Detect which cell encompasses the target text, then output its (X, Y) center coordinate. 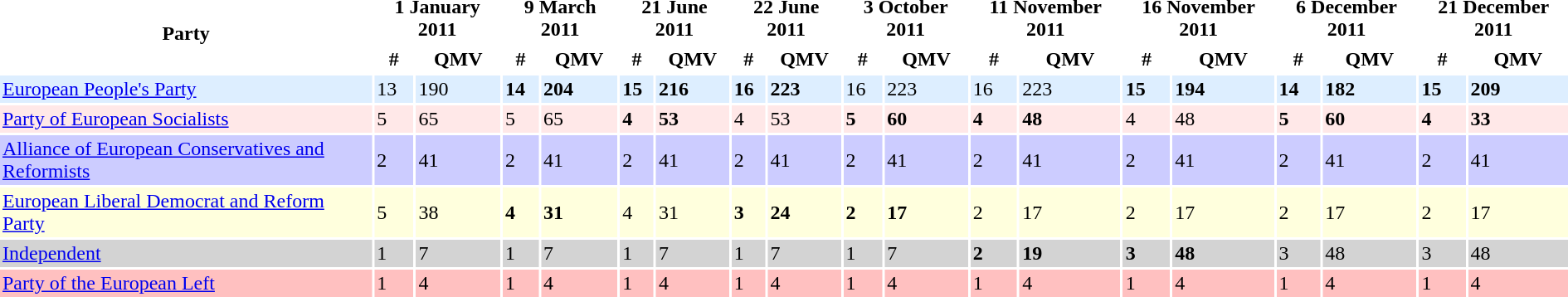
European Liberal Democrat and Reform Party (186, 212)
38 (458, 212)
33 (1518, 119)
Party of the European Left (186, 284)
19 (1070, 254)
Independent (186, 254)
Alliance of European Conservatives and Reformists (186, 160)
194 (1223, 90)
24 (805, 212)
European People's Party (186, 90)
Party of European Socialists (186, 119)
216 (693, 90)
204 (579, 90)
209 (1518, 90)
13 (393, 90)
182 (1369, 90)
190 (458, 90)
